Extract the [x, y] coordinate from the center of the cell holding the provided text.  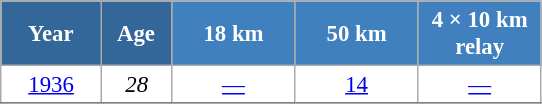
1936 [52, 85]
28 [136, 85]
Year [52, 34]
Age [136, 34]
50 km [356, 34]
18 km [234, 34]
4 × 10 km relay [480, 34]
14 [356, 85]
